Locate the cell with the specified text and output its (x, y) center coordinate. 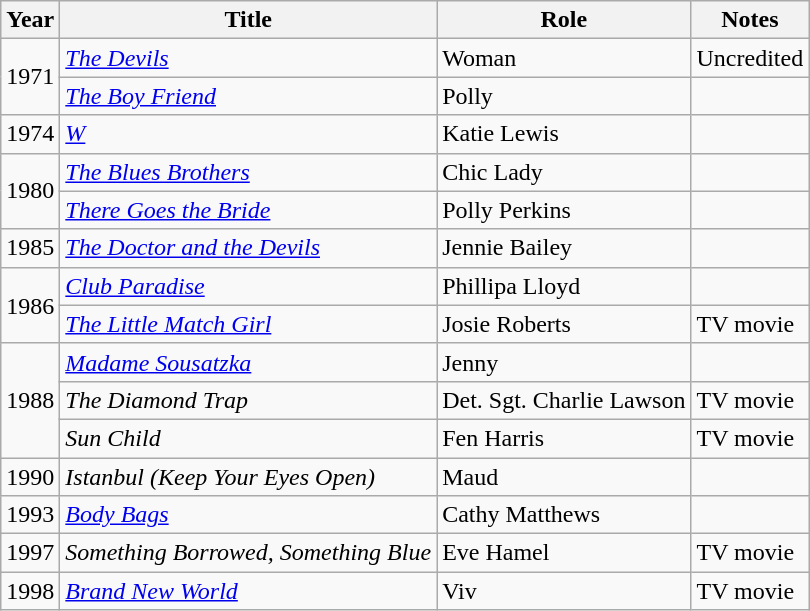
Club Paradise (248, 286)
W (248, 134)
Polly (564, 96)
Eve Hamel (564, 553)
Year (30, 20)
The Little Match Girl (248, 324)
1988 (30, 400)
The Blues Brothers (248, 172)
Jennie Bailey (564, 248)
The Diamond Trap (248, 400)
There Goes the Bride (248, 210)
Istanbul (Keep Your Eyes Open) (248, 477)
1986 (30, 305)
1985 (30, 248)
Polly Perkins (564, 210)
Uncredited (750, 58)
Body Bags (248, 515)
Woman (564, 58)
1993 (30, 515)
1997 (30, 553)
Det. Sgt. Charlie Lawson (564, 400)
Role (564, 20)
Katie Lewis (564, 134)
Madame Sousatzka (248, 362)
1998 (30, 591)
1971 (30, 77)
Jenny (564, 362)
Josie Roberts (564, 324)
Brand New World (248, 591)
The Devils (248, 58)
The Boy Friend (248, 96)
Phillipa Lloyd (564, 286)
Chic Lady (564, 172)
Notes (750, 20)
The Doctor and the Devils (248, 248)
1990 (30, 477)
Something Borrowed, Something Blue (248, 553)
Cathy Matthews (564, 515)
Viv (564, 591)
1980 (30, 191)
Title (248, 20)
Fen Harris (564, 438)
1974 (30, 134)
Sun Child (248, 438)
Maud (564, 477)
